Return the (X, Y) coordinate for the center point of the cell that contains the specified text.  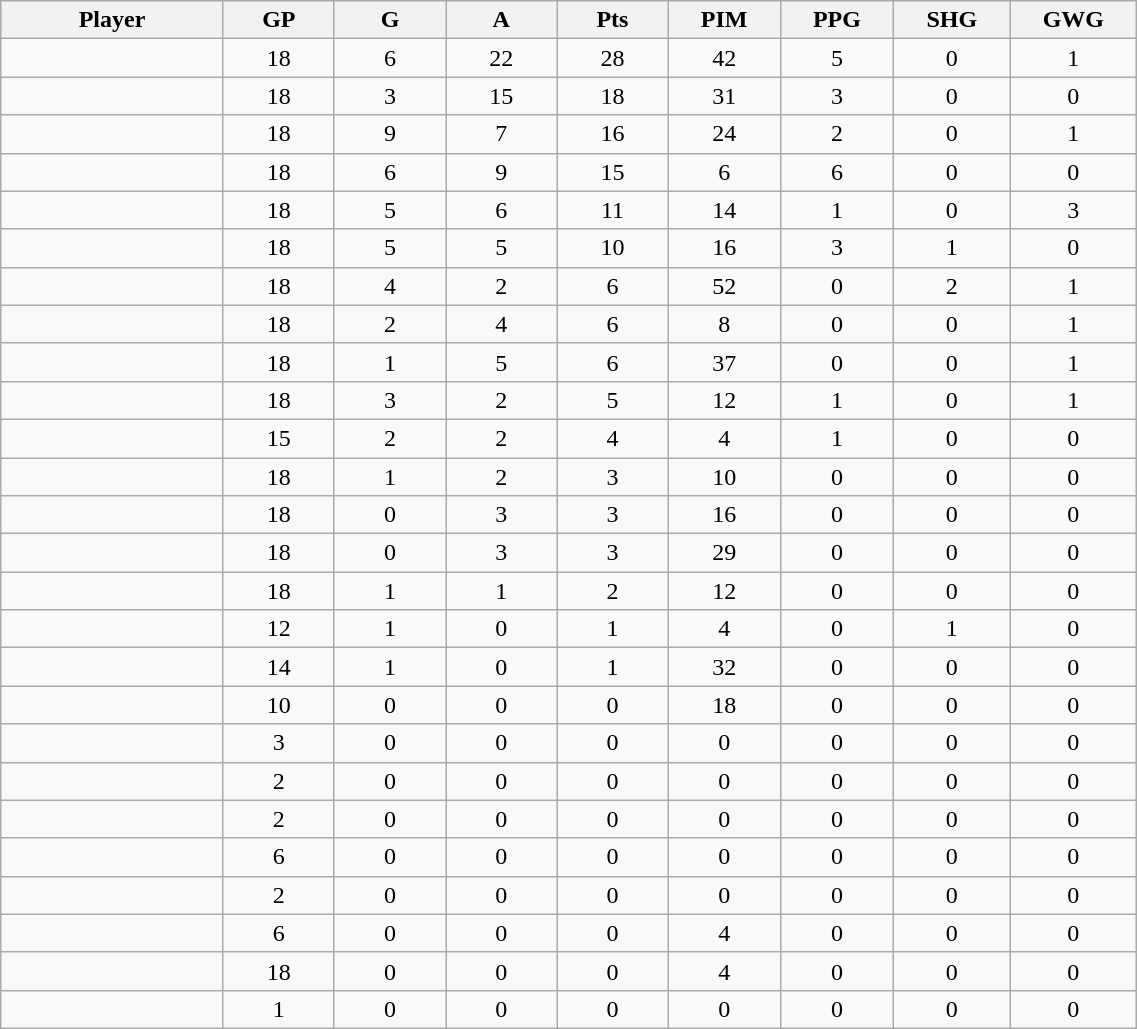
GWG (1074, 20)
28 (612, 58)
G (390, 20)
22 (502, 58)
11 (612, 210)
52 (724, 286)
A (502, 20)
31 (724, 96)
32 (724, 667)
7 (502, 134)
29 (724, 553)
42 (724, 58)
PIM (724, 20)
24 (724, 134)
Player (112, 20)
SHG (952, 20)
37 (724, 362)
Pts (612, 20)
PPG (836, 20)
8 (724, 324)
GP (278, 20)
